Provide the (x, y) coordinate of the cell's center where the given text is located.  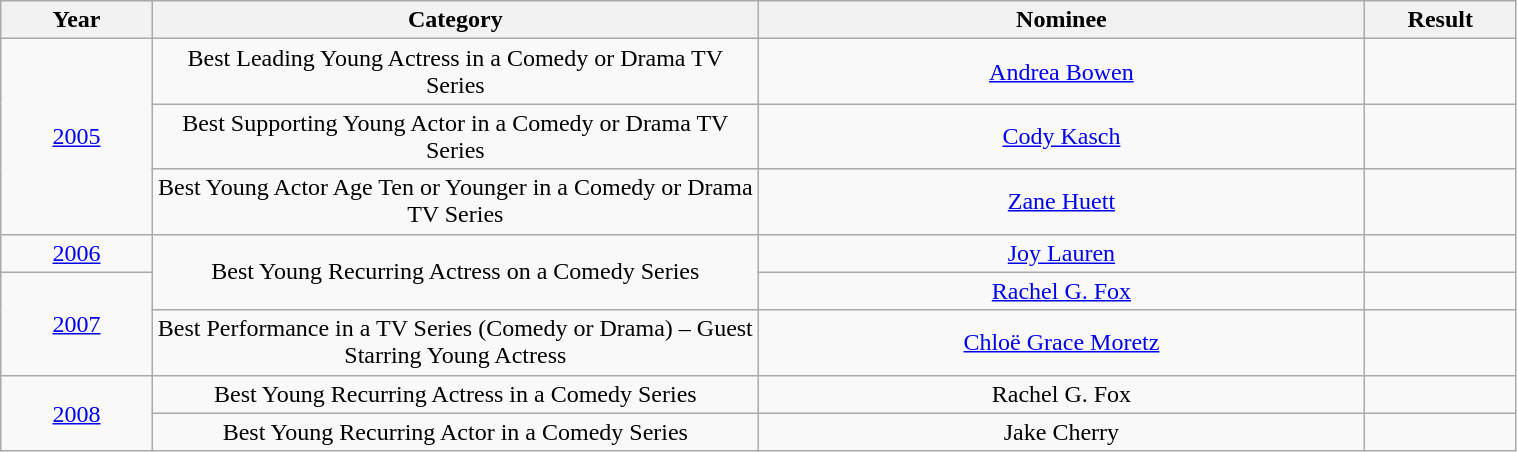
Best Leading Young Actress in a Comedy or Drama TV Series (455, 72)
2008 (77, 413)
Year (77, 20)
2006 (77, 253)
2005 (77, 136)
Best Young Recurring Actress on a Comedy Series (455, 272)
Result (1440, 20)
Best Supporting Young Actor in a Comedy or Drama TV Series (455, 136)
Best Performance in a TV Series (Comedy or Drama) – Guest Starring Young Actress (455, 342)
Andrea Bowen (1061, 72)
Best Young Recurring Actor in a Comedy Series (455, 432)
Zane Huett (1061, 202)
2007 (77, 324)
Chloë Grace Moretz (1061, 342)
Cody Kasch (1061, 136)
Best Young Recurring Actress in a Comedy Series (455, 394)
Joy Lauren (1061, 253)
Nominee (1061, 20)
Best Young Actor Age Ten or Younger in a Comedy or Drama TV Series (455, 202)
Jake Cherry (1061, 432)
Category (455, 20)
